From the cell containing the given text, extract its center point as [x, y] coordinate. 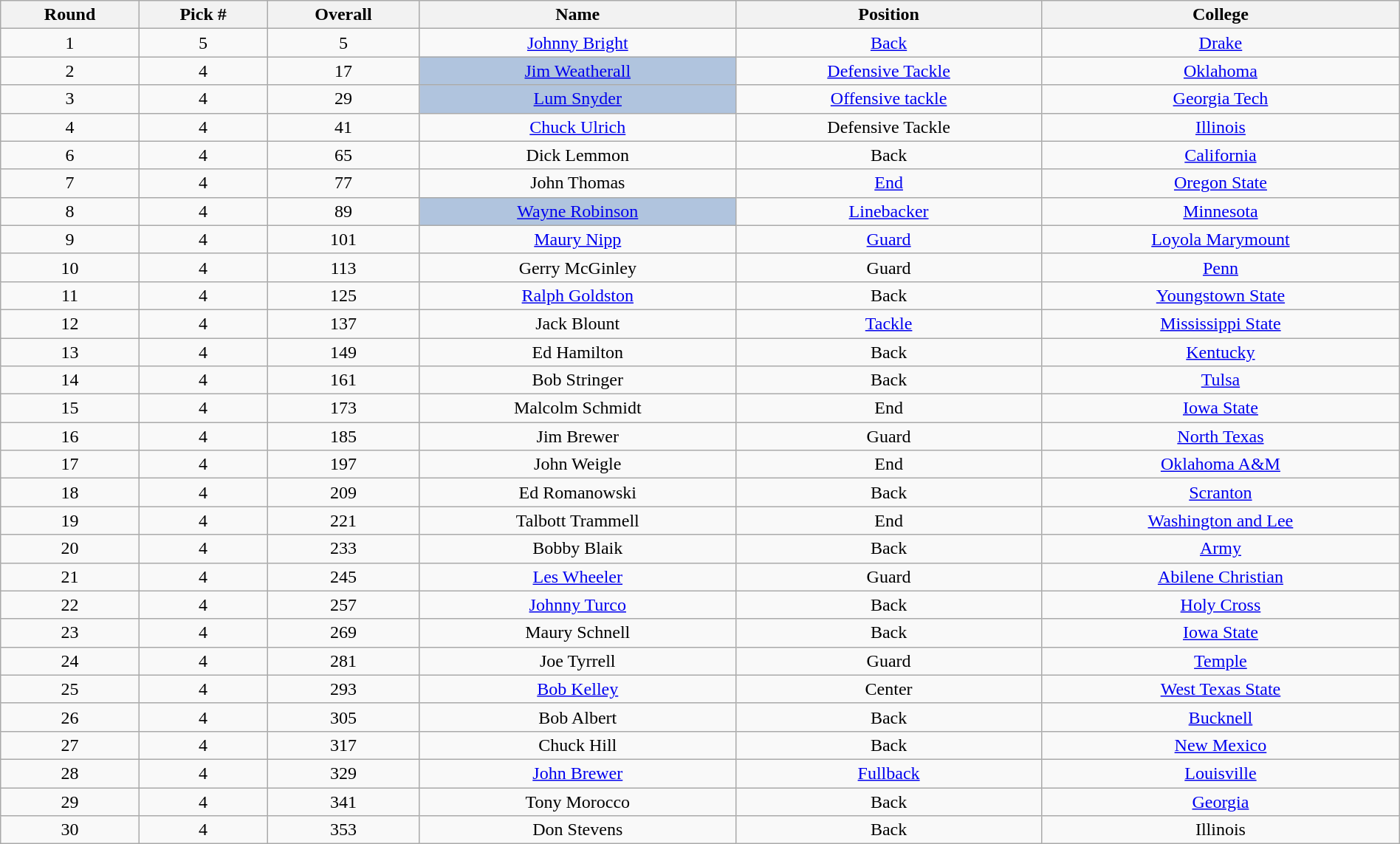
28 [70, 773]
137 [343, 323]
West Texas State [1221, 689]
15 [70, 408]
14 [70, 380]
Jim Brewer [577, 436]
Offensive tackle [889, 99]
Name [577, 15]
89 [343, 211]
Johnny Bright [577, 43]
Chuck Hill [577, 745]
161 [343, 380]
22 [70, 605]
Gerry McGinley [577, 267]
Malcolm Schmidt [577, 408]
Wayne Robinson [577, 211]
221 [343, 521]
Temple [1221, 661]
Position [889, 15]
Washington and Lee [1221, 521]
Joe Tyrrell [577, 661]
24 [70, 661]
Georgia [1221, 801]
11 [70, 295]
21 [70, 577]
233 [343, 549]
Abilene Christian [1221, 577]
269 [343, 633]
North Texas [1221, 436]
305 [343, 717]
293 [343, 689]
Louisville [1221, 773]
Tackle [889, 323]
18 [70, 493]
20 [70, 549]
Jim Weatherall [577, 71]
California [1221, 155]
185 [343, 436]
Georgia Tech [1221, 99]
Don Stevens [577, 830]
Kentucky [1221, 352]
Bob Stringer [577, 380]
23 [70, 633]
Fullback [889, 773]
John Thomas [577, 183]
26 [70, 717]
Pick # [203, 15]
209 [343, 493]
Bob Kelley [577, 689]
6 [70, 155]
Center [889, 689]
77 [343, 183]
197 [343, 464]
2 [70, 71]
Dick Lemmon [577, 155]
Oregon State [1221, 183]
Johnny Turco [577, 605]
257 [343, 605]
Penn [1221, 267]
Round [70, 15]
317 [343, 745]
353 [343, 830]
College [1221, 15]
281 [343, 661]
101 [343, 239]
Les Wheeler [577, 577]
Bucknell [1221, 717]
Minnesota [1221, 211]
Maury Schnell [577, 633]
Army [1221, 549]
Tulsa [1221, 380]
Loyola Marymount [1221, 239]
Ed Hamilton [577, 352]
Talbott Trammell [577, 521]
John Weigle [577, 464]
3 [70, 99]
245 [343, 577]
Drake [1221, 43]
10 [70, 267]
Jack Blount [577, 323]
8 [70, 211]
329 [343, 773]
Tony Morocco [577, 801]
12 [70, 323]
9 [70, 239]
13 [70, 352]
Mississippi State [1221, 323]
Lum Snyder [577, 99]
27 [70, 745]
16 [70, 436]
25 [70, 689]
41 [343, 127]
Chuck Ulrich [577, 127]
New Mexico [1221, 745]
Maury Nipp [577, 239]
125 [343, 295]
7 [70, 183]
Oklahoma A&M [1221, 464]
Bobby Blaik [577, 549]
30 [70, 830]
341 [343, 801]
Ed Romanowski [577, 493]
John Brewer [577, 773]
Oklahoma [1221, 71]
65 [343, 155]
149 [343, 352]
113 [343, 267]
19 [70, 521]
173 [343, 408]
Overall [343, 15]
Ralph Goldston [577, 295]
Linebacker [889, 211]
Bob Albert [577, 717]
Holy Cross [1221, 605]
Youngstown State [1221, 295]
1 [70, 43]
Scranton [1221, 493]
